Provide the (x, y) coordinate of the cell's center where the given text is located.  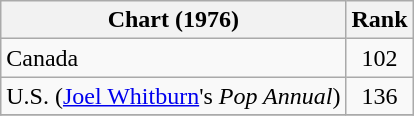
Canada (174, 58)
Chart (1976) (174, 20)
102 (380, 58)
136 (380, 96)
U.S. (Joel Whitburn's Pop Annual) (174, 96)
Rank (380, 20)
